Determine the (x, y) coordinate at the center of the cell enclosing the given text.  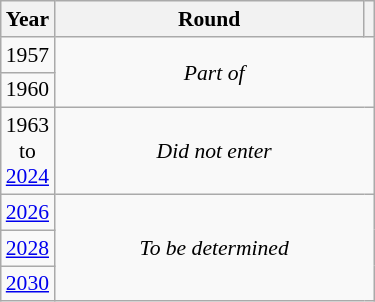
Round (209, 19)
To be determined (214, 248)
1957 (28, 55)
2026 (28, 213)
1960 (28, 90)
Year (28, 19)
Part of (214, 72)
2028 (28, 248)
Did not enter (214, 152)
1963to2024 (28, 152)
2030 (28, 284)
